Detect which cell encompasses the target text, then output its [x, y] center coordinate. 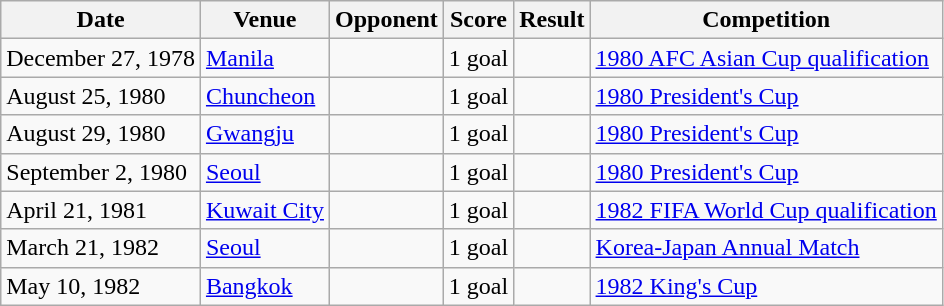
Score [478, 20]
1982 FIFA World Cup qualification [766, 210]
Kuwait City [264, 210]
August 29, 1980 [101, 134]
Date [101, 20]
Competition [766, 20]
Korea-Japan Annual Match [766, 248]
Manila [264, 58]
August 25, 1980 [101, 96]
September 2, 1980 [101, 172]
Gwangju [264, 134]
April 21, 1981 [101, 210]
March 21, 1982 [101, 248]
Chuncheon [264, 96]
Result [552, 20]
Venue [264, 20]
Opponent [386, 20]
1982 King's Cup [766, 286]
May 10, 1982 [101, 286]
1980 AFC Asian Cup qualification [766, 58]
Bangkok [264, 286]
December 27, 1978 [101, 58]
